Determine the [X, Y] coordinate at the center of the cell enclosing the given text.  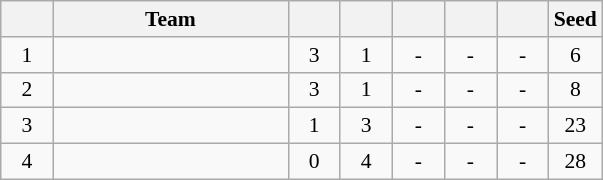
0 [314, 162]
Seed [576, 19]
Team [170, 19]
28 [576, 162]
2 [27, 90]
6 [576, 55]
8 [576, 90]
23 [576, 126]
